Return the [X, Y] coordinate for the center point of the cell that contains the specified text.  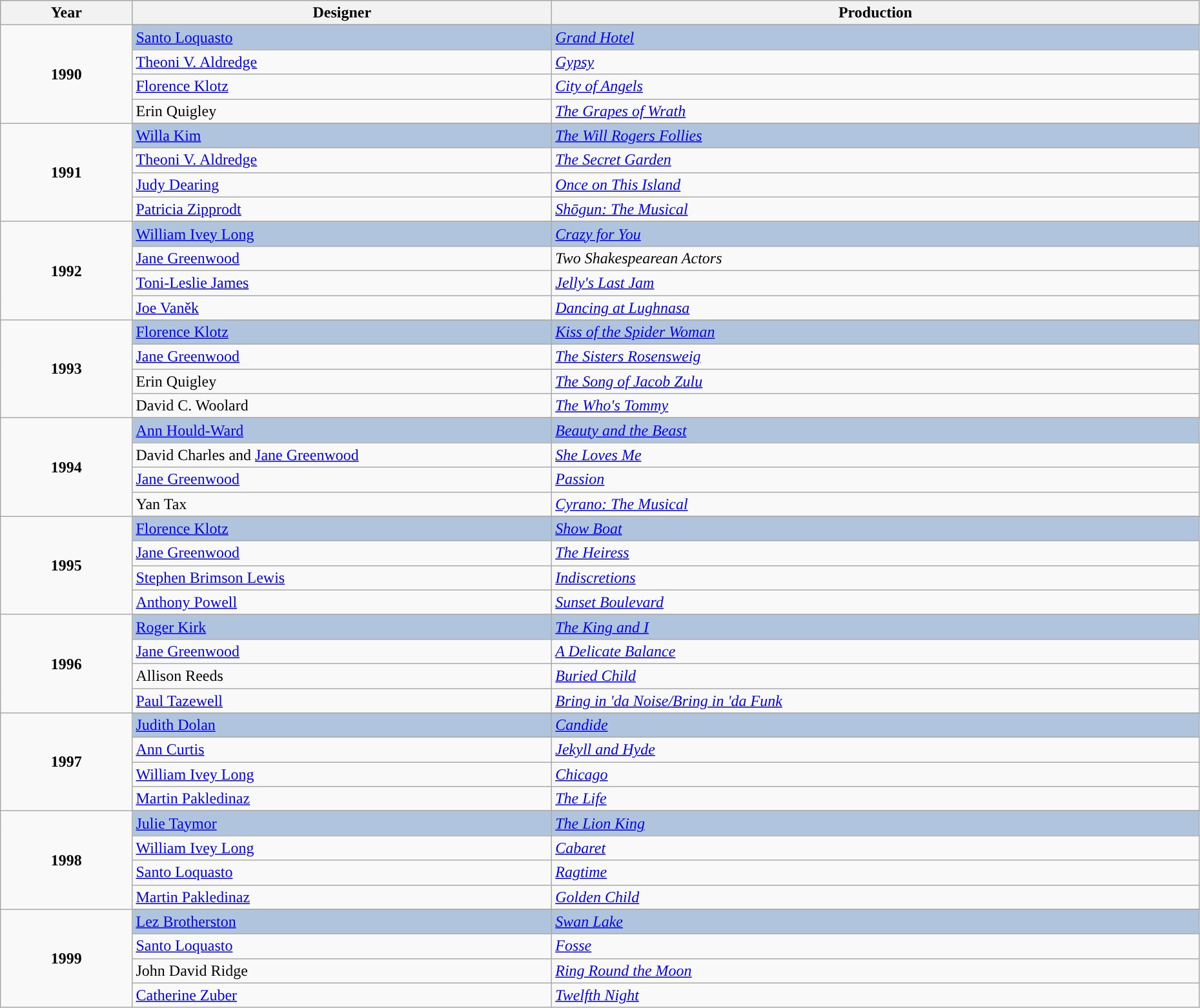
Twelfth Night [875, 995]
David Charles and Jane Greenwood [342, 455]
The Who's Tommy [875, 406]
Bring in 'da Noise/Bring in 'da Funk [875, 700]
Ragtime [875, 872]
1995 [66, 565]
She Loves Me [875, 455]
The Song of Jacob Zulu [875, 381]
1990 [66, 74]
Production [875, 13]
Passion [875, 479]
David C. Woolard [342, 406]
Shōgun: The Musical [875, 209]
Grand Hotel [875, 37]
John David Ridge [342, 971]
1997 [66, 762]
A Delicate Balance [875, 651]
Ring Round the Moon [875, 971]
1994 [66, 467]
The Will Rogers Follies [875, 136]
Yan Tax [342, 504]
Chicago [875, 774]
Show Boat [875, 529]
Patricia Zipprodt [342, 209]
Catherine Zuber [342, 995]
Fosse [875, 946]
Joe Vaněk [342, 308]
City of Angels [875, 86]
Buried Child [875, 676]
The Grapes of Wrath [875, 111]
The Life [875, 799]
Candide [875, 725]
Cyrano: The Musical [875, 504]
Crazy for You [875, 234]
Ann Hould-Ward [342, 430]
The Lion King [875, 823]
Kiss of the Spider Woman [875, 332]
Jekyll and Hyde [875, 750]
1996 [66, 663]
Stephen Brimson Lewis [342, 578]
1992 [66, 270]
1999 [66, 958]
The Secret Garden [875, 160]
The King and I [875, 627]
Two Shakespearean Actors [875, 258]
Roger Kirk [342, 627]
Toni-Leslie James [342, 283]
Designer [342, 13]
Dancing at Lughnasa [875, 308]
Allison Reeds [342, 676]
Jelly's Last Jam [875, 283]
Sunset Boulevard [875, 602]
Judith Dolan [342, 725]
Cabaret [875, 848]
Beauty and the Beast [875, 430]
Willa Kim [342, 136]
Indiscretions [875, 578]
Anthony Powell [342, 602]
Julie Taymor [342, 823]
1991 [66, 172]
Year [66, 13]
Ann Curtis [342, 750]
1998 [66, 860]
Gypsy [875, 62]
Once on This Island [875, 185]
Lez Brotherston [342, 922]
The Sisters Rosensweig [875, 357]
Judy Dearing [342, 185]
1993 [66, 369]
The Heiress [875, 553]
Golden Child [875, 897]
Swan Lake [875, 922]
Paul Tazewell [342, 700]
